Scan for the cell matching the given text and deliver its [X, Y] coordinate at center. 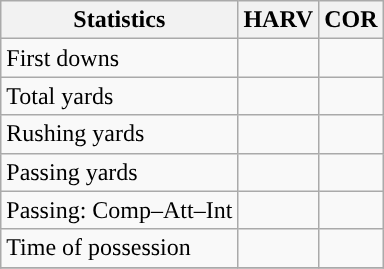
HARV [278, 20]
Time of possession [120, 248]
COR [351, 20]
Statistics [120, 20]
Passing: Comp–Att–Int [120, 210]
Total yards [120, 96]
Rushing yards [120, 134]
Passing yards [120, 172]
First downs [120, 58]
